Detect which cell encompasses the target text, then output its (x, y) center coordinate. 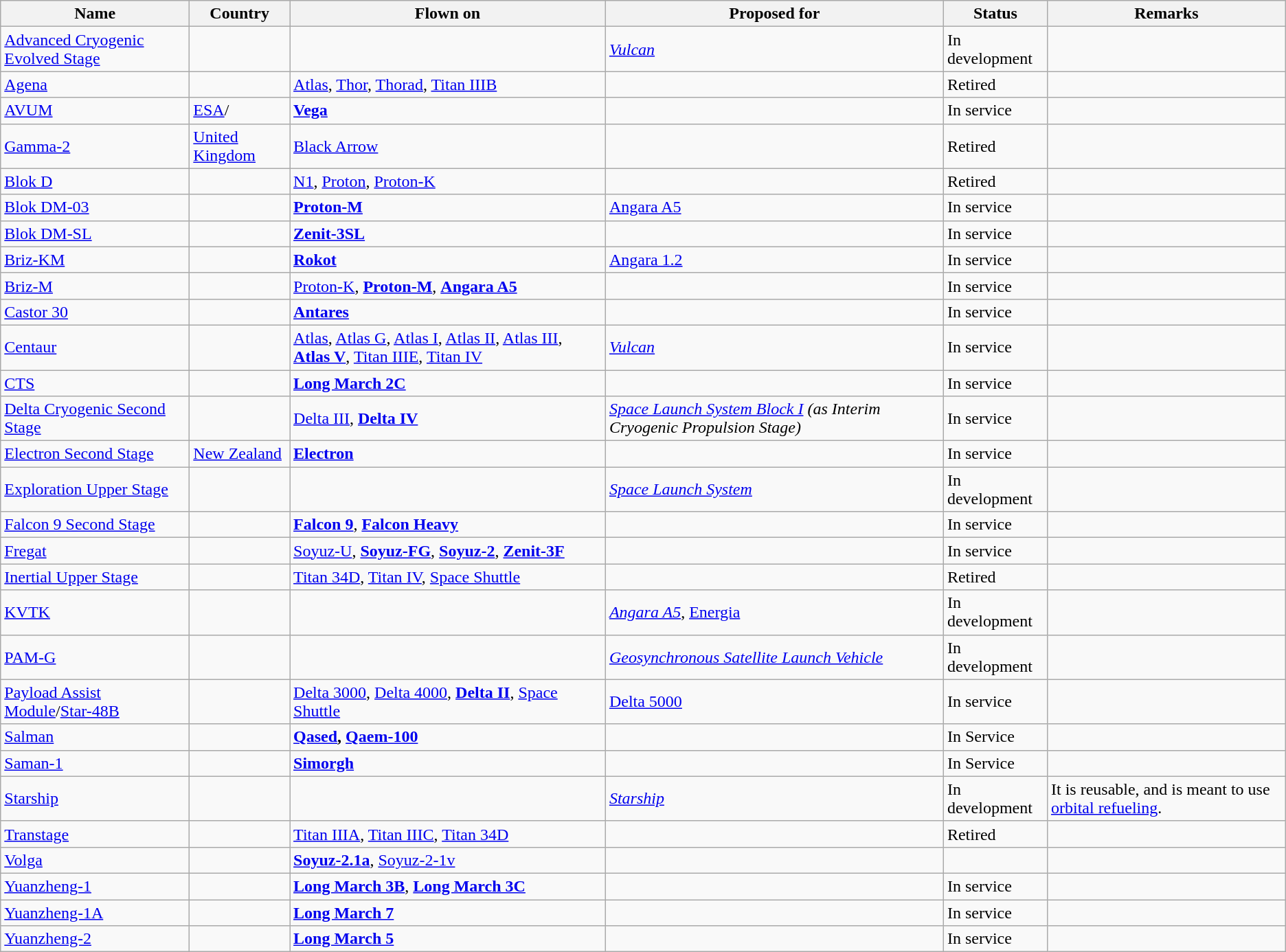
Electron Second Stage (95, 454)
Vega (448, 111)
Titan 34D, Titan IV, Space Shuttle (448, 577)
Exploration Upper Stage (95, 489)
Soyuz-2.1a, Soyuz-2-1v (448, 860)
United Kingdom (240, 146)
Payload Assist Module/Star-48B (95, 702)
Electron (448, 454)
Salman (95, 737)
Falcon 9, Falcon Heavy (448, 525)
It is reusable, and is meant to use orbital refueling. (1166, 798)
Agena (95, 84)
Atlas, Atlas G, Atlas I, Atlas II, Atlas III, Atlas V, Titan IIIE, Titan IV (448, 348)
Antares (448, 312)
Proton-K, Proton-M, Angara A5 (448, 286)
Name (95, 14)
Briz-KM (95, 260)
Blok DM-SL (95, 234)
Advanced Cryogenic Evolved Stage (95, 49)
Delta Cryogenic Second Stage (95, 419)
Angara A5 (774, 207)
Simorgh (448, 763)
Fregat (95, 551)
Falcon 9 Second Stage (95, 525)
Blok D (95, 181)
Angara A5, Energia (774, 613)
Remarks (1166, 14)
Long March 5 (448, 939)
Country (240, 14)
Yuanzheng-2 (95, 939)
Transtage (95, 834)
Titan IIIA, Titan IIIC, Titan 34D (448, 834)
Briz-M (95, 286)
Proposed for (774, 14)
Castor 30 (95, 312)
Atlas, Thor, Thorad, Titan IIIB (448, 84)
Qased, Qaem-100 (448, 737)
New Zealand (240, 454)
Delta III, Delta IV (448, 419)
Yuanzheng-1 (95, 886)
Delta 3000, Delta 4000, Delta II, Space Shuttle (448, 702)
KVTK (95, 613)
Soyuz-U, Soyuz-FG, Soyuz-2, Zenit-3F (448, 551)
Zenit-3SL (448, 234)
Flown on (448, 14)
Black Arrow (448, 146)
Delta 5000 (774, 702)
Volga (95, 860)
N1, Proton, Proton-K (448, 181)
Blok DM-03 (95, 207)
Rokot (448, 260)
Long March 7 (448, 913)
Saman-1 (95, 763)
PAM-G (95, 657)
Centaur (95, 348)
Angara 1.2 (774, 260)
Yuanzheng-1A (95, 913)
Proton-M (448, 207)
Gamma-2 (95, 146)
Long March 3B, Long March 3C (448, 886)
Long March 2C (448, 383)
Geosynchronous Satellite Launch Vehicle (774, 657)
Status (995, 14)
AVUM (95, 111)
Inertial Upper Stage (95, 577)
Space Launch System (774, 489)
ESA/ (240, 111)
CTS (95, 383)
Space Launch System Block I (as Interim Cryogenic Propulsion Stage) (774, 419)
